Extract the (X, Y) coordinate from the center of the cell holding the provided text.  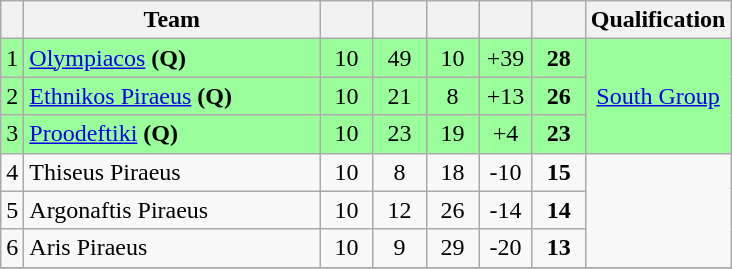
-14 (506, 210)
3 (12, 134)
49 (400, 58)
-20 (506, 248)
18 (452, 172)
Aris Piraeus (172, 248)
Ethnikos Piraeus (Q) (172, 96)
13 (558, 248)
Olympiacos (Q) (172, 58)
Argonaftis Piraeus (172, 210)
1 (12, 58)
+13 (506, 96)
5 (12, 210)
28 (558, 58)
South Group (658, 96)
15 (558, 172)
-10 (506, 172)
Qualification (658, 20)
+4 (506, 134)
14 (558, 210)
29 (452, 248)
Proodeftiki (Q) (172, 134)
Team (172, 20)
+39 (506, 58)
9 (400, 248)
21 (400, 96)
2 (12, 96)
Thiseus Piraeus (172, 172)
6 (12, 248)
12 (400, 210)
19 (452, 134)
4 (12, 172)
